Locate the cell with the specified text and output its [x, y] center coordinate. 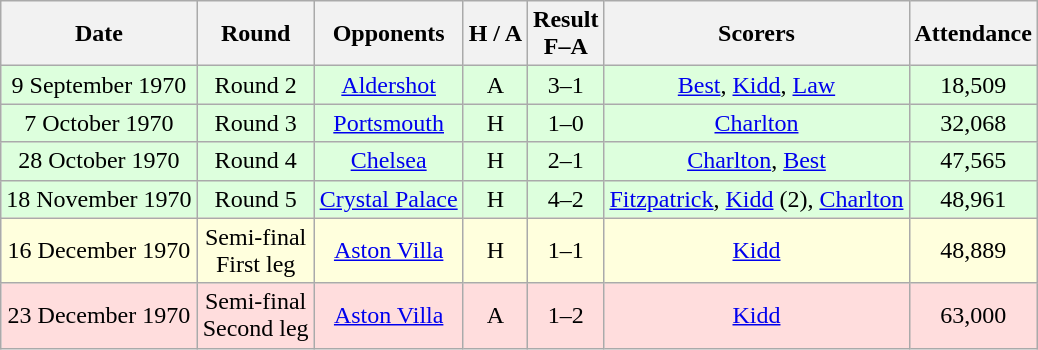
ResultF–A [566, 34]
Round 4 [256, 161]
Round [256, 34]
1–1 [566, 250]
4–2 [566, 199]
Aldershot [388, 85]
3–1 [566, 85]
Attendance [973, 34]
16 December 1970 [99, 250]
H / A [495, 34]
Fitzpatrick, Kidd (2), Charlton [756, 199]
Opponents [388, 34]
Semi-finalFirst leg [256, 250]
Charlton [756, 123]
9 September 1970 [99, 85]
Crystal Palace [388, 199]
Scorers [756, 34]
Round 3 [256, 123]
28 October 1970 [99, 161]
48,961 [973, 199]
48,889 [973, 250]
7 October 1970 [99, 123]
32,068 [973, 123]
Portsmouth [388, 123]
1–2 [566, 316]
18,509 [973, 85]
63,000 [973, 316]
Round 5 [256, 199]
Semi-finalSecond leg [256, 316]
47,565 [973, 161]
Date [99, 34]
1–0 [566, 123]
Round 2 [256, 85]
Charlton, Best [756, 161]
18 November 1970 [99, 199]
23 December 1970 [99, 316]
2–1 [566, 161]
Best, Kidd, Law [756, 85]
Chelsea [388, 161]
